Search for the cell housing the specified text and yield its (X, Y) center coordinate. 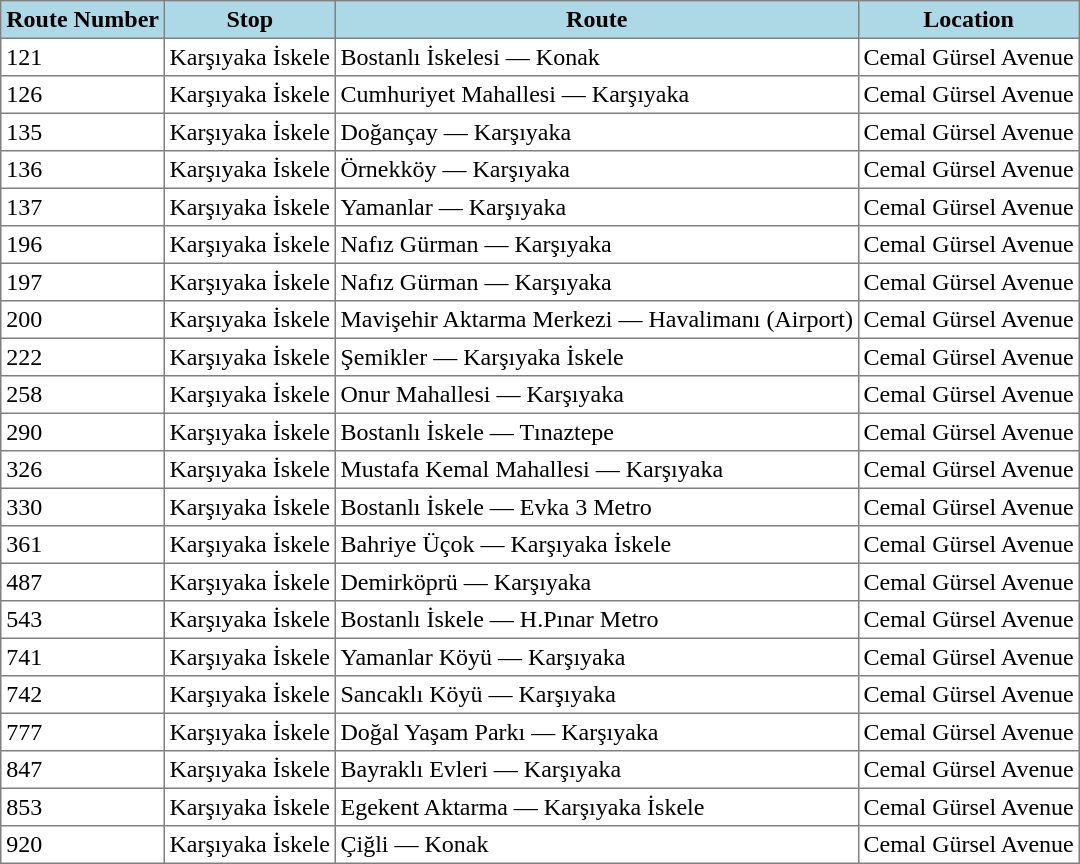
258 (82, 395)
Sancaklı Köyü — Karşıyaka (596, 695)
Bahriye Üçok — Karşıyaka İskele (596, 545)
121 (82, 57)
Bayraklı Evleri — Karşıyaka (596, 770)
Route Number (82, 20)
777 (82, 732)
853 (82, 807)
Çiğli — Konak (596, 845)
Cumhuriyet Mahallesi — Karşıyaka (596, 95)
920 (82, 845)
Yamanlar Köyü — Karşıyaka (596, 657)
361 (82, 545)
742 (82, 695)
135 (82, 132)
Location (968, 20)
Route (596, 20)
Bostanlı İskele — H.Pınar Metro (596, 620)
222 (82, 357)
330 (82, 507)
Mavişehir Aktarma Merkezi — Havalimanı (Airport) (596, 320)
Doğançay — Karşıyaka (596, 132)
326 (82, 470)
Bostanlı İskele — Tınaztepe (596, 432)
197 (82, 282)
543 (82, 620)
136 (82, 170)
741 (82, 657)
847 (82, 770)
Bostanlı İskelesi — Konak (596, 57)
Egekent Aktarma — Karşıyaka İskele (596, 807)
290 (82, 432)
137 (82, 207)
487 (82, 582)
Mustafa Kemal Mahallesi — Karşıyaka (596, 470)
Stop (250, 20)
Bostanlı İskele — Evka 3 Metro (596, 507)
196 (82, 245)
Şemikler — Karşıyaka İskele (596, 357)
126 (82, 95)
200 (82, 320)
Yamanlar — Karşıyaka (596, 207)
Demirköprü — Karşıyaka (596, 582)
Doğal Yaşam Parkı — Karşıyaka (596, 732)
Onur Mahallesi — Karşıyaka (596, 395)
Örnekköy — Karşıyaka (596, 170)
